For the text-containing cell, return its midpoint in (X, Y) coordinate format. 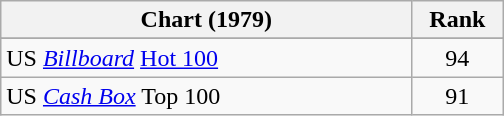
91 (458, 96)
Rank (458, 20)
US Billboard Hot 100 (206, 58)
Chart (1979) (206, 20)
US Cash Box Top 100 (206, 96)
94 (458, 58)
